Output the [x, y] coordinate of the center of the cell containing the given text.  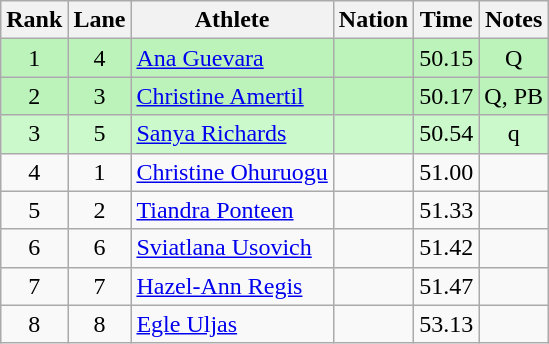
Q, PB [514, 96]
50.15 [446, 58]
Sanya Richards [232, 134]
53.13 [446, 324]
50.54 [446, 134]
Athlete [232, 20]
Christine Amertil [232, 96]
50.17 [446, 96]
51.47 [446, 286]
Q [514, 58]
51.33 [446, 210]
Nation [373, 20]
Christine Ohuruogu [232, 172]
Egle Uljas [232, 324]
q [514, 134]
Lane [100, 20]
Hazel-Ann Regis [232, 286]
Time [446, 20]
51.42 [446, 248]
Notes [514, 20]
Ana Guevara [232, 58]
Rank [34, 20]
Tiandra Ponteen [232, 210]
51.00 [446, 172]
Sviatlana Usovich [232, 248]
